From the cell containing the given text, extract its center point as [x, y] coordinate. 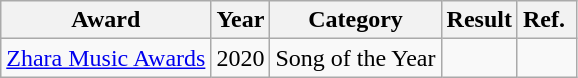
Zhara Music Awards [106, 58]
Year [240, 20]
2020 [240, 58]
Ref. [546, 20]
Song of the Year [356, 58]
Result [479, 20]
Category [356, 20]
Award [106, 20]
